Pinpoint the cell where the given text exists, returning its [x, y] midpoint coordinate. 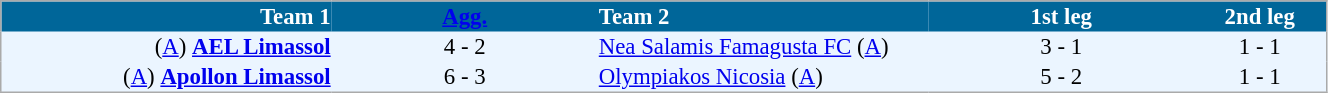
(A) Apollon Limassol [166, 77]
2nd leg [1260, 16]
Nea Salamis Famagusta FC (A) [762, 47]
Olympiakos Nicosia (A) [762, 77]
Team 2 [762, 16]
4 - 2 [464, 47]
Team 1 [166, 16]
3 - 1 [1062, 47]
(A) AEL Limassol [166, 47]
5 - 2 [1062, 77]
1st leg [1062, 16]
6 - 3 [464, 77]
Agg. [464, 16]
